Return (X, Y) of the center of cell containing provided text 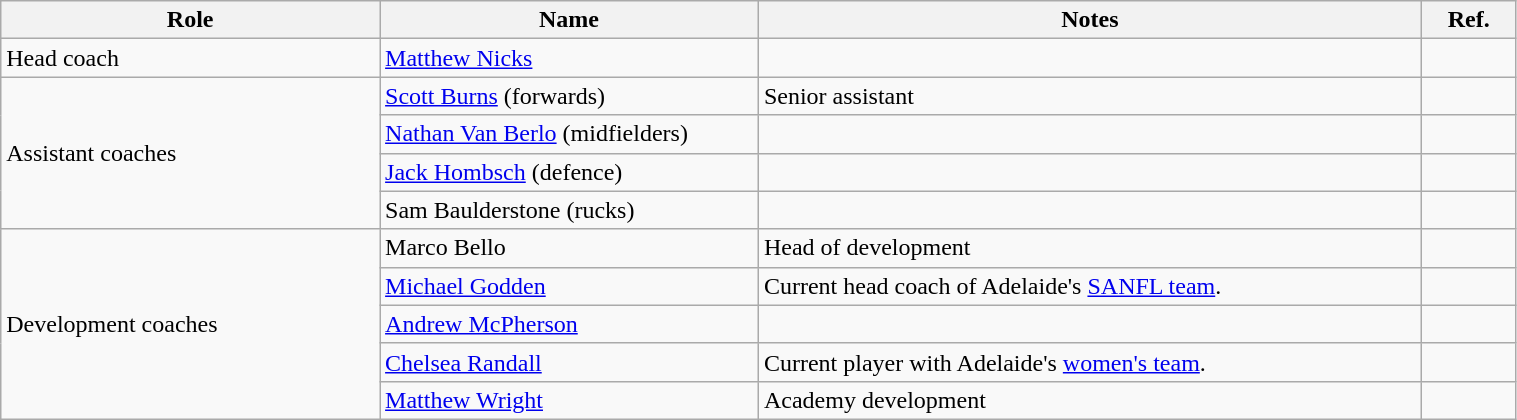
Head coach (190, 58)
Sam Baulderstone (rucks) (570, 210)
Michael Godden (570, 286)
Name (570, 20)
Senior assistant (1090, 96)
Andrew McPherson (570, 324)
Current head coach of Adelaide's SANFL team. (1090, 286)
Ref. (1468, 20)
Assistant coaches (190, 153)
Matthew Wright (570, 400)
Marco Bello (570, 248)
Matthew Nicks (570, 58)
Jack Hombsch (defence) (570, 172)
Current player with Adelaide's women's team. (1090, 362)
Scott Burns (forwards) (570, 96)
Chelsea Randall (570, 362)
Role (190, 20)
Head of development (1090, 248)
Development coaches (190, 324)
Nathan Van Berlo (midfielders) (570, 134)
Notes (1090, 20)
Academy development (1090, 400)
